Provide the [x, y] coordinate of the cell's center where the given text is located.  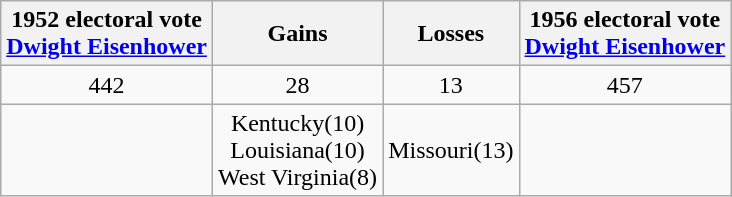
457 [625, 85]
28 [297, 85]
Gains [297, 34]
13 [451, 85]
Missouri(13) [451, 150]
Losses [451, 34]
1956 electoral voteDwight Eisenhower [625, 34]
1952 electoral voteDwight Eisenhower [107, 34]
442 [107, 85]
Kentucky(10)Louisiana(10)West Virginia(8) [297, 150]
